Pinpoint the cell where the given text exists, returning its (X, Y) midpoint coordinate. 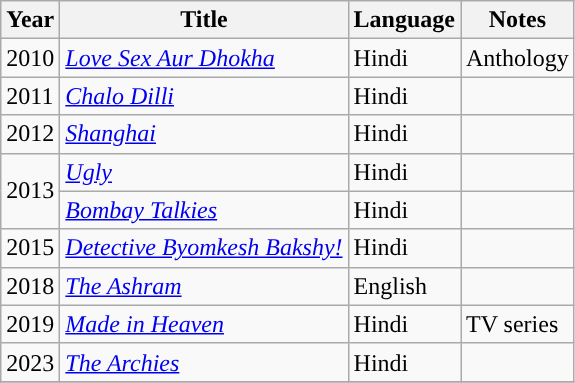
English (404, 286)
Made in Heaven (204, 324)
2011 (30, 96)
Bombay Talkies (204, 210)
Shanghai (204, 134)
Love Sex Aur Dhokha (204, 58)
TV series (517, 324)
2013 (30, 191)
Notes (517, 20)
2010 (30, 58)
Anthology (517, 58)
2012 (30, 134)
Ugly (204, 172)
Detective Byomkesh Bakshy! (204, 248)
2019 (30, 324)
2015 (30, 248)
Language (404, 20)
Year (30, 20)
The Ashram (204, 286)
2023 (30, 362)
Title (204, 20)
Chalo Dilli (204, 96)
2018 (30, 286)
The Archies (204, 362)
